Identify which cell holds the provided text, then report its [x, y] central coordinate. 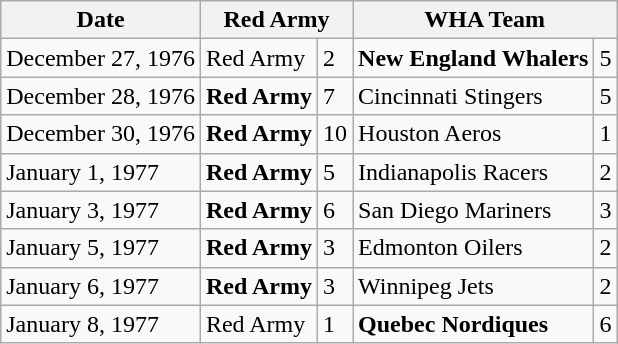
December 28, 1976 [101, 96]
January 1, 1977 [101, 172]
Edmonton Oilers [474, 248]
Houston Aeros [474, 134]
7 [334, 96]
Quebec Nordiques [474, 324]
Indianapolis Racers [474, 172]
San Diego Mariners [474, 210]
January 8, 1977 [101, 324]
WHA Team [485, 20]
Cincinnati Stingers [474, 96]
December 27, 1976 [101, 58]
January 3, 1977 [101, 210]
Date [101, 20]
January 6, 1977 [101, 286]
December 30, 1976 [101, 134]
10 [334, 134]
January 5, 1977 [101, 248]
Winnipeg Jets [474, 286]
New England Whalers [474, 58]
